Find where the given text appears and provide that cell's center as [X, Y] coordinate. 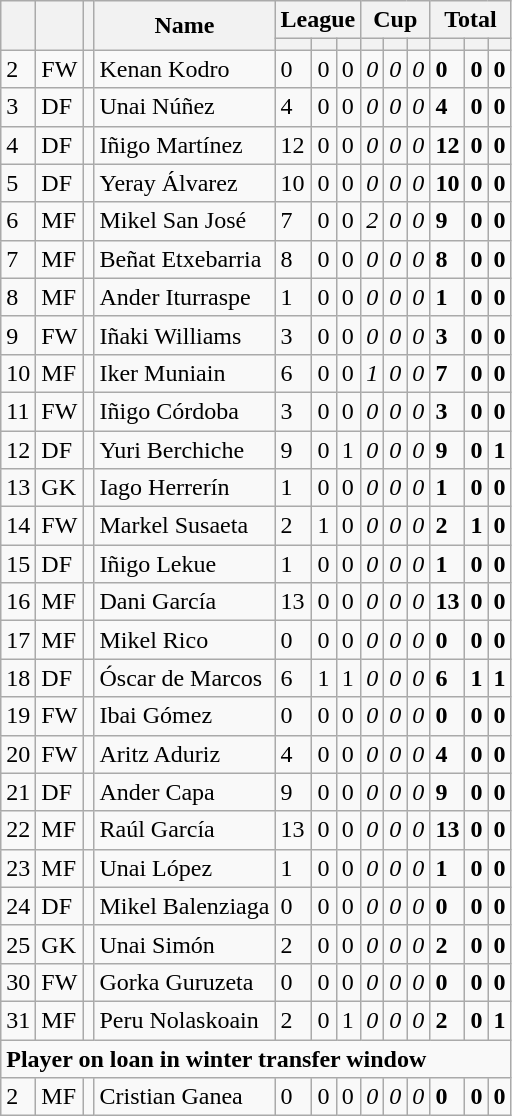
Cristian Ganea [184, 1097]
Name [184, 26]
Kenan Kodro [184, 69]
11 [18, 411]
Ander Iturraspe [184, 297]
Yeray Álvarez [184, 183]
Yuri Berchiche [184, 449]
Óscar de Marcos [184, 678]
Iago Herrerín [184, 488]
31 [18, 1020]
Ander Capa [184, 792]
Unai Simón [184, 944]
24 [18, 906]
League [318, 20]
Iñigo Córdoba [184, 411]
5 [18, 183]
Unai Núñez [184, 107]
Total [470, 20]
19 [18, 716]
Mikel San José [184, 221]
Iñigo Lekue [184, 564]
Cup [396, 20]
25 [18, 944]
Mikel Rico [184, 640]
Gorka Guruzeta [184, 982]
Mikel Balenziaga [184, 906]
Peru Nolaskoain [184, 1020]
Aritz Aduriz [184, 754]
16 [18, 602]
23 [18, 868]
21 [18, 792]
22 [18, 830]
17 [18, 640]
Raúl García [184, 830]
18 [18, 678]
Dani García [184, 602]
30 [18, 982]
20 [18, 754]
Beñat Etxebarria [184, 259]
15 [18, 564]
Ibai Gómez [184, 716]
Player on loan in winter transfer window [256, 1059]
Unai López [184, 868]
Markel Susaeta [184, 526]
14 [18, 526]
Iker Muniain [184, 373]
Iñaki Williams [184, 335]
Iñigo Martínez [184, 145]
